Output the [X, Y] coordinate of the center of the cell containing the given text.  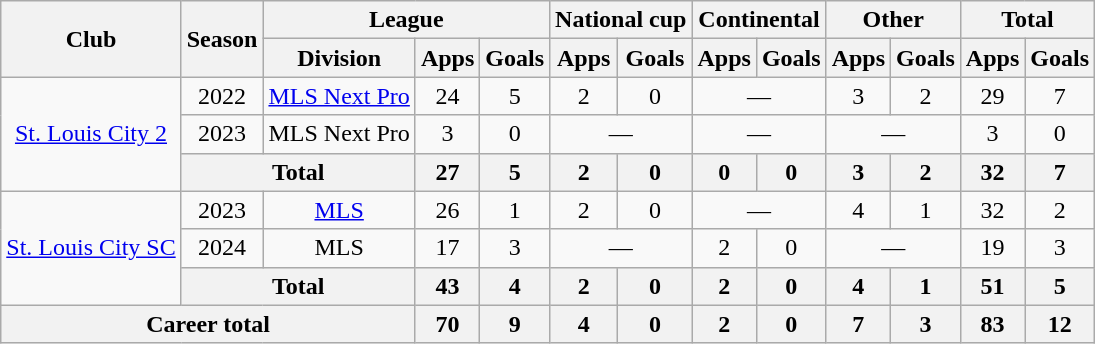
83 [992, 324]
Division [339, 58]
9 [515, 324]
Career total [208, 324]
Continental [759, 20]
51 [992, 286]
12 [1060, 324]
Season [222, 39]
17 [447, 248]
26 [447, 210]
29 [992, 96]
27 [447, 172]
70 [447, 324]
24 [447, 96]
2024 [222, 248]
19 [992, 248]
43 [447, 286]
St. Louis City 2 [91, 134]
Other [893, 20]
National cup [621, 20]
St. Louis City SC [91, 248]
2022 [222, 96]
League [406, 20]
Club [91, 39]
